Identify which cell holds the provided text, then report its (X, Y) central coordinate. 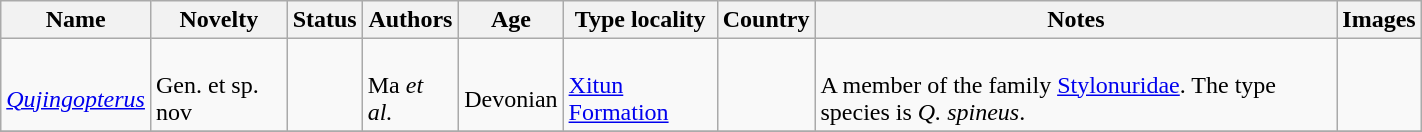
Xitun Formation (640, 85)
Age (511, 20)
Authors (410, 20)
Devonian (511, 85)
Type locality (640, 20)
Qujingopterus (76, 85)
Name (76, 20)
Novelty (218, 20)
Notes (1076, 20)
Images (1379, 20)
Status (324, 20)
A member of the family Stylonuridae. The type species is Q. spineus. (1076, 85)
Ma et al. (410, 85)
Gen. et sp. nov (218, 85)
Country (766, 20)
